Determine the (X, Y) coordinate at the center of the cell enclosing the given text.  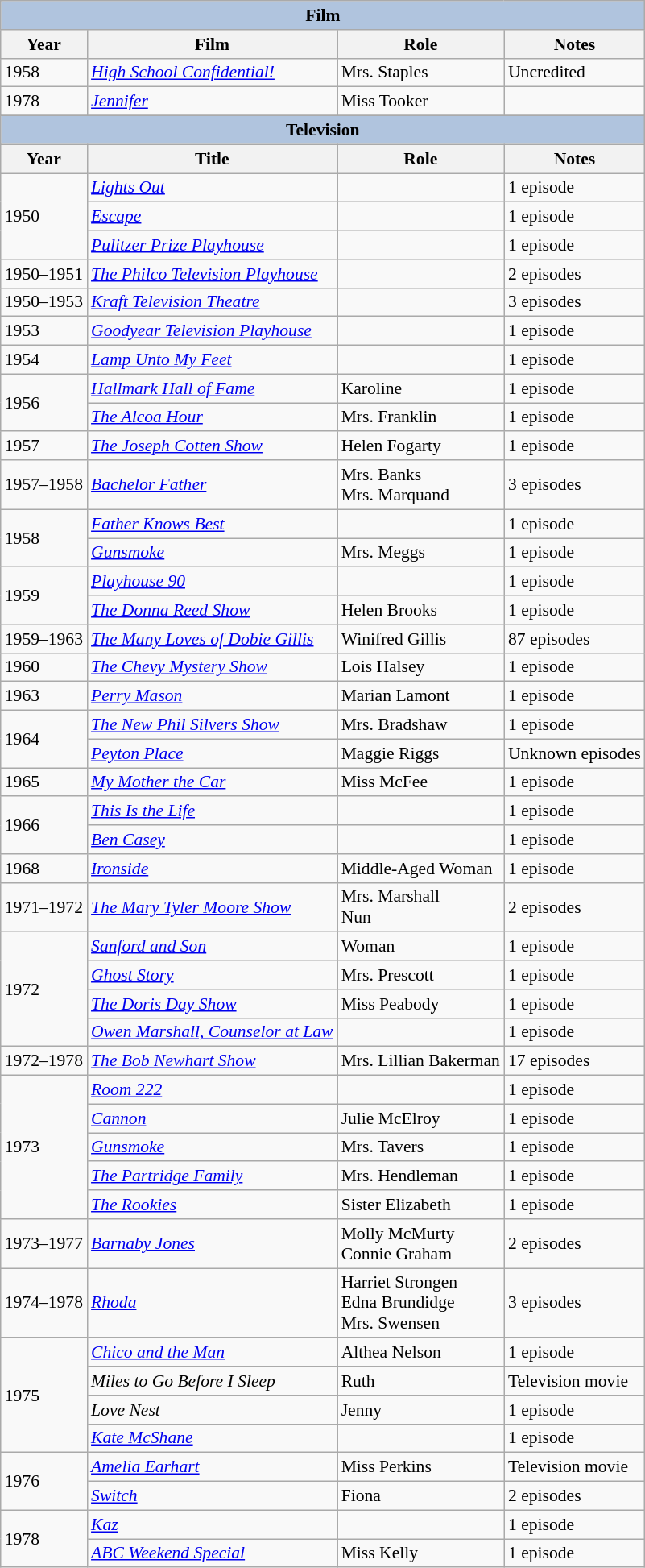
Escape (213, 217)
Amelia Earhart (213, 1467)
1959 (43, 596)
Bachelor Father (213, 485)
Goodyear Television Playhouse (213, 331)
1956 (43, 403)
High School Confidential! (213, 73)
Perry Mason (213, 696)
This Is the Life (213, 811)
Miss Tooker (420, 102)
Mrs. Bradshaw (420, 725)
1957 (43, 446)
Mrs. Lillian Bakerman (420, 1061)
The New Phil Silvers Show (213, 725)
1975 (43, 1396)
1950–1951 (43, 274)
The Partridge Family (213, 1176)
Mrs. Franklin (420, 417)
The Philco Television Playhouse (213, 274)
Marian Lamont (420, 696)
Pulitzer Prize Playhouse (213, 245)
Sister Elizabeth (420, 1205)
Rhoda (213, 1304)
Molly McMurtyConnie Graham (420, 1244)
Hallmark Hall of Fame (213, 388)
Kaz (213, 1524)
Owen Marshall, Counselor at Law (213, 1032)
Julie McElroy (420, 1118)
Lamp Unto My Feet (213, 360)
Mrs. MarshallNun (420, 907)
My Mother the Car (213, 782)
Miss Perkins (420, 1467)
Television (323, 131)
1964 (43, 740)
Switch (213, 1496)
Miss Peabody (420, 1004)
The Many Loves of Dobie Gillis (213, 639)
Miss Kelly (420, 1553)
Jennifer (213, 102)
Karoline (420, 388)
Lights Out (213, 188)
Harriet StrongenEdna BrundidgeMrs. Swensen (420, 1304)
1972–1978 (43, 1061)
Chico and the Man (213, 1353)
1963 (43, 696)
Love Nest (213, 1410)
1959–1963 (43, 639)
1971–1972 (43, 907)
1954 (43, 360)
1968 (43, 869)
Middle-Aged Woman (420, 869)
Uncredited (575, 73)
1966 (43, 825)
Mrs. Tavers (420, 1147)
87 episodes (575, 639)
Peyton Place (213, 753)
The Alcoa Hour (213, 417)
Cannon (213, 1118)
Miss McFee (420, 782)
Jenny (420, 1410)
Room 222 (213, 1090)
1960 (43, 667)
1953 (43, 331)
ABC Weekend Special (213, 1553)
Fiona (420, 1496)
Woman (420, 947)
1972 (43, 989)
Helen Brooks (420, 610)
1950–1953 (43, 302)
Ben Casey (213, 840)
Title (213, 159)
1973–1977 (43, 1244)
Mrs. Hendleman (420, 1176)
1973 (43, 1147)
Playhouse 90 (213, 582)
Ghost Story (213, 975)
The Chevy Mystery Show (213, 667)
1976 (43, 1481)
The Mary Tyler Moore Show (213, 907)
Ironside (213, 869)
1974–1978 (43, 1304)
Unknown episodes (575, 753)
Barnaby Jones (213, 1244)
The Donna Reed Show (213, 610)
Sanford and Son (213, 947)
Althea Nelson (420, 1353)
17 episodes (575, 1061)
Mrs. Staples (420, 73)
Miles to Go Before I Sleep (213, 1381)
The Bob Newhart Show (213, 1061)
Mrs. Meggs (420, 553)
Kraft Television Theatre (213, 302)
Mrs. Prescott (420, 975)
Father Knows Best (213, 524)
Winifred Gillis (420, 639)
The Joseph Cotten Show (213, 446)
Helen Fogarty (420, 446)
1950 (43, 216)
Mrs. BanksMrs. Marquand (420, 485)
Ruth (420, 1381)
The Doris Day Show (213, 1004)
1957–1958 (43, 485)
Lois Halsey (420, 667)
1965 (43, 782)
Kate McShane (213, 1438)
The Rookies (213, 1205)
Maggie Riggs (420, 753)
